Scan for the cell matching the given text and deliver its [X, Y] coordinate at center. 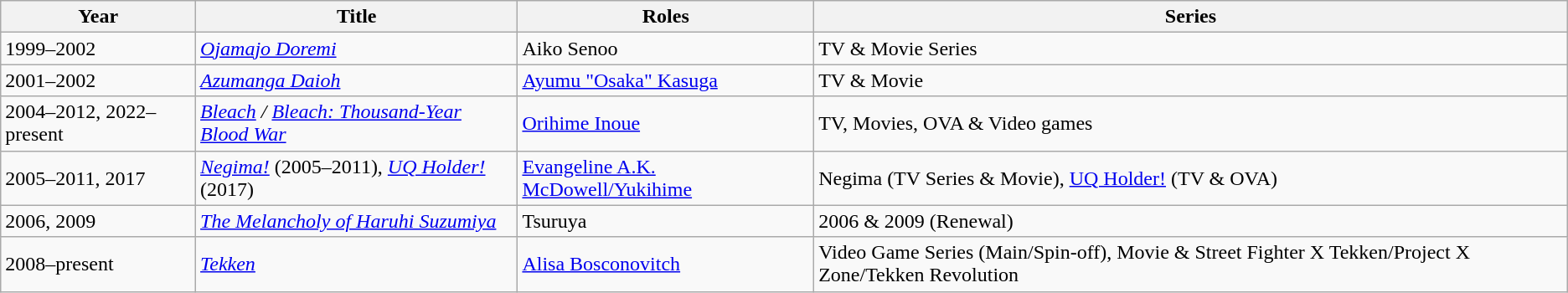
Alisa Bosconovitch [666, 265]
Series [1191, 17]
Aiko Senoo [666, 49]
TV, Movies, OVA & Video games [1191, 124]
Evangeline A.K. McDowell/Yukihime [666, 177]
TV & Movie Series [1191, 49]
Roles [666, 17]
Azumanga Daioh [357, 80]
2006, 2009 [99, 221]
Bleach / Bleach: Thousand-Year Blood War [357, 124]
Tsuruya [666, 221]
Orihime Inoue [666, 124]
Negima (TV Series & Movie), UQ Holder! (TV & OVA) [1191, 177]
2008–present [99, 265]
Year [99, 17]
Ojamajo Doremi [357, 49]
1999–2002 [99, 49]
Tekken [357, 265]
TV & Movie [1191, 80]
2006 & 2009 (Renewal) [1191, 221]
Title [357, 17]
2001–2002 [99, 80]
Negima! (2005–2011), UQ Holder! (2017) [357, 177]
2005–2011, 2017 [99, 177]
2004–2012, 2022–present [99, 124]
Ayumu "Osaka" Kasuga [666, 80]
The Melancholy of Haruhi Suzumiya [357, 221]
Video Game Series (Main/Spin-off), Movie & Street Fighter X Tekken/Project X Zone/Tekken Revolution [1191, 265]
